Identify which cell holds the provided text, then report its (x, y) central coordinate. 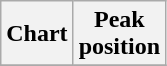
Peakposition (119, 34)
Chart (37, 34)
